Scan for the cell matching the given text and deliver its [X, Y] coordinate at center. 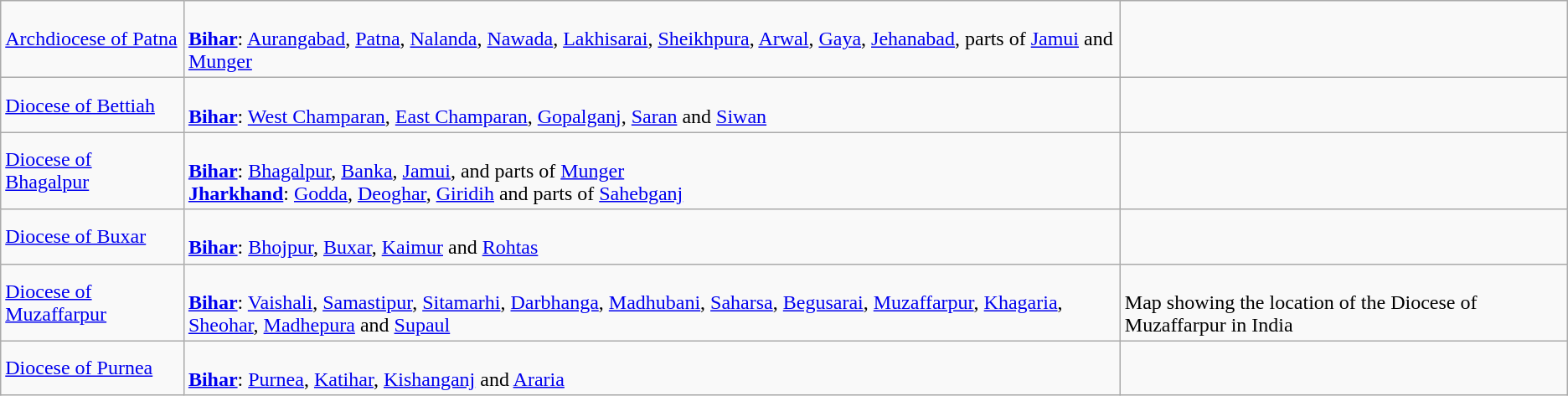
Map showing the location of the Diocese of Muzaffarpur in India [1344, 302]
Bihar: Vaishali, Samastipur, Sitamarhi, Darbhanga, Madhubani, Saharsa, Begusarai, Muzaffarpur, Khagaria, Sheohar, Madhepura and Supaul [652, 302]
Diocese of Muzaffarpur [92, 302]
Diocese of Bettiah [92, 105]
Bihar: West Champaran, East Champaran, Gopalganj, Saran and Siwan [652, 105]
Diocese of Purnea [92, 368]
Archdiocese of Patna [92, 39]
Diocese of Buxar [92, 236]
Bihar: Bhojpur, Buxar, Kaimur and Rohtas [652, 236]
Bihar: Purnea, Katihar, Kishanganj and Araria [652, 368]
Bihar: Aurangabad, Patna, Nalanda, Nawada, Lakhisarai, Sheikhpura, Arwal, Gaya, Jehanabad, parts of Jamui and Munger [652, 39]
Bihar: Bhagalpur, Banka, Jamui, and parts of MungerJharkhand: Godda, Deoghar, Giridih and parts of Sahebganj [652, 171]
Diocese of Bhagalpur [92, 171]
